Scan for the cell matching the given text and deliver its (X, Y) coordinate at center. 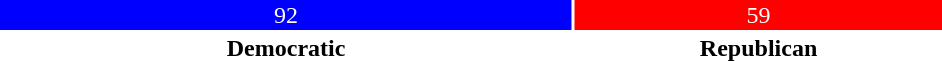
59 (758, 15)
92 (286, 15)
